Pinpoint the cell where the given text exists, returning its [x, y] midpoint coordinate. 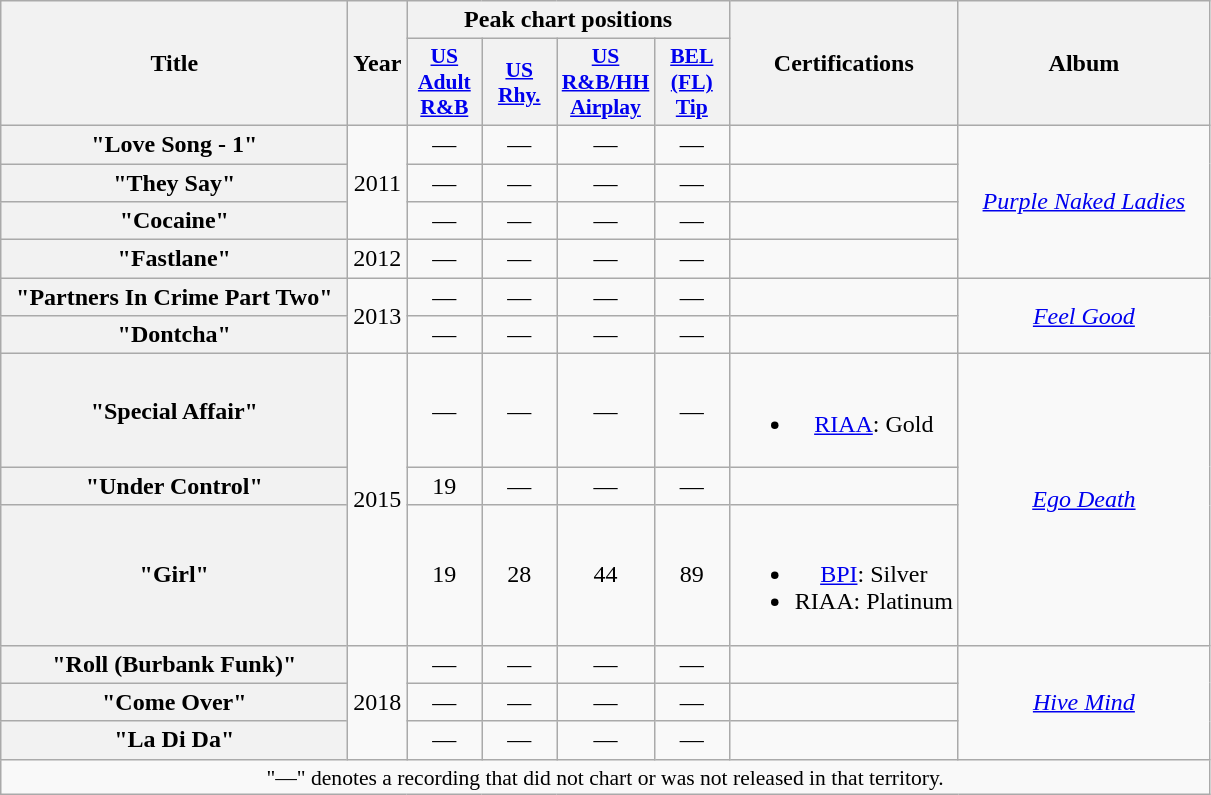
Hive Mind [1084, 702]
2011 [378, 182]
2015 [378, 500]
"Come Over" [174, 702]
US Rhy. [520, 82]
"—" denotes a recording that did not chart or was not released in that territory. [606, 777]
"Cocaine" [174, 221]
US R&B/HH Airplay [606, 82]
89 [692, 575]
US Adult R&B [444, 82]
28 [520, 575]
"La Di Da" [174, 740]
Ego Death [1084, 500]
2018 [378, 702]
"Fastlane" [174, 259]
"Love Song - 1" [174, 144]
"Partners In Crime Part Two" [174, 297]
"Dontcha" [174, 335]
Year [378, 64]
2013 [378, 316]
2012 [378, 259]
Title [174, 64]
44 [606, 575]
"Special Affair" [174, 410]
Album [1084, 64]
"Girl" [174, 575]
BEL (FL) Tip [692, 82]
"Roll (Burbank Funk)" [174, 664]
"Under Control" [174, 486]
Peak chart positions [568, 20]
Certifications [844, 64]
BPI: SilverRIAA: Platinum [844, 575]
Purple Naked Ladies [1084, 201]
"They Say" [174, 183]
Feel Good [1084, 316]
RIAA: Gold [844, 410]
